Detect which cell encompasses the target text, then output its (X, Y) center coordinate. 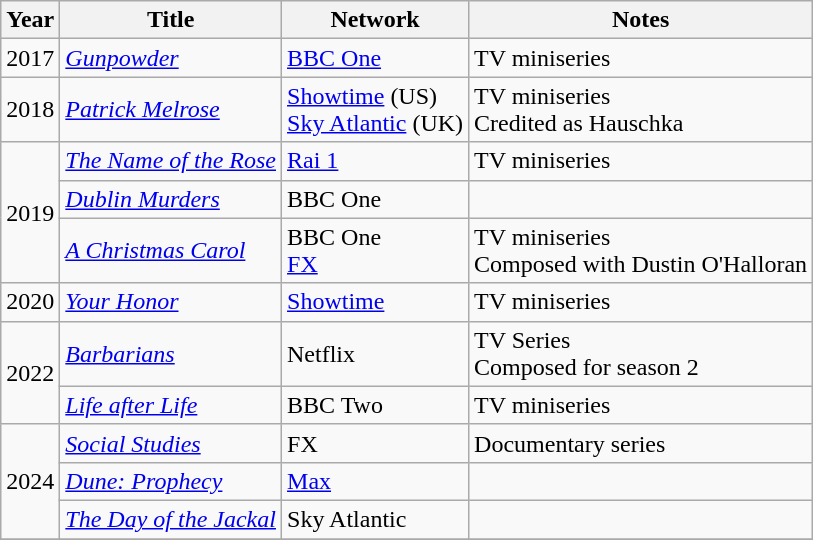
TV miniseriesCredited as Hauschka (641, 110)
BBC Two (376, 405)
Netflix (376, 354)
Your Honor (171, 302)
TV SeriesComposed for season 2 (641, 354)
Notes (641, 20)
Title (171, 20)
TV miniseriesComposed with Dustin O'Halloran (641, 250)
Dune: Prophecy (171, 481)
Network (376, 20)
Sky Atlantic (376, 519)
Max (376, 481)
Rai 1 (376, 161)
2024 (30, 481)
Life after Life (171, 405)
2020 (30, 302)
Barbarians (171, 354)
The Name of the Rose (171, 161)
2017 (30, 58)
Year (30, 20)
FX (376, 443)
2022 (30, 372)
Social Studies (171, 443)
Gunpowder (171, 58)
2018 (30, 110)
The Day of the Jackal (171, 519)
Showtime (376, 302)
Documentary series (641, 443)
A Christmas Carol (171, 250)
2019 (30, 212)
Patrick Melrose (171, 110)
Showtime (US)Sky Atlantic (UK) (376, 110)
BBC OneFX (376, 250)
Dublin Murders (171, 199)
